Output the (X, Y) coordinate of the center of the cell containing the given text.  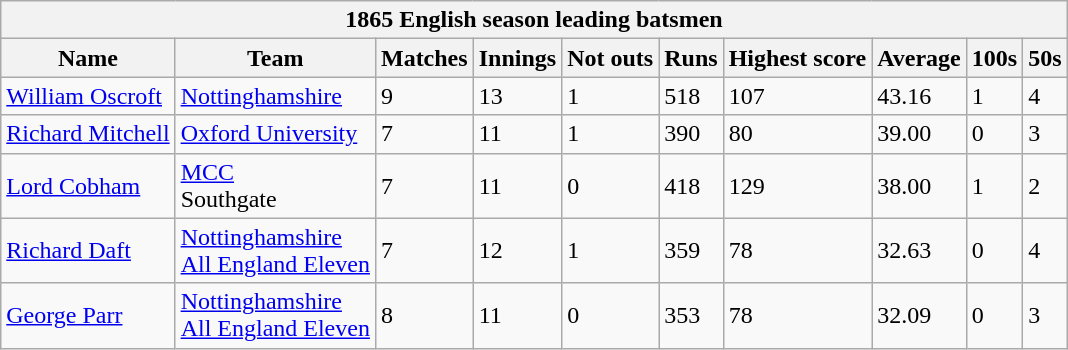
Name (88, 58)
32.63 (920, 250)
Lord Cobham (88, 186)
518 (691, 96)
129 (798, 186)
39.00 (920, 134)
390 (691, 134)
107 (798, 96)
MCCSouthgate (275, 186)
9 (424, 96)
100s (994, 58)
Not outs (610, 58)
Nottinghamshire (275, 96)
353 (691, 316)
13 (517, 96)
80 (798, 134)
Highest score (798, 58)
Runs (691, 58)
George Parr (88, 316)
Team (275, 58)
Richard Daft (88, 250)
William Oscroft (88, 96)
Richard Mitchell (88, 134)
418 (691, 186)
43.16 (920, 96)
Oxford University (275, 134)
2 (1045, 186)
Average (920, 58)
359 (691, 250)
8 (424, 316)
Innings (517, 58)
32.09 (920, 316)
Matches (424, 58)
1865 English season leading batsmen (534, 20)
12 (517, 250)
50s (1045, 58)
38.00 (920, 186)
